Return [x, y] of the center of cell containing provided text 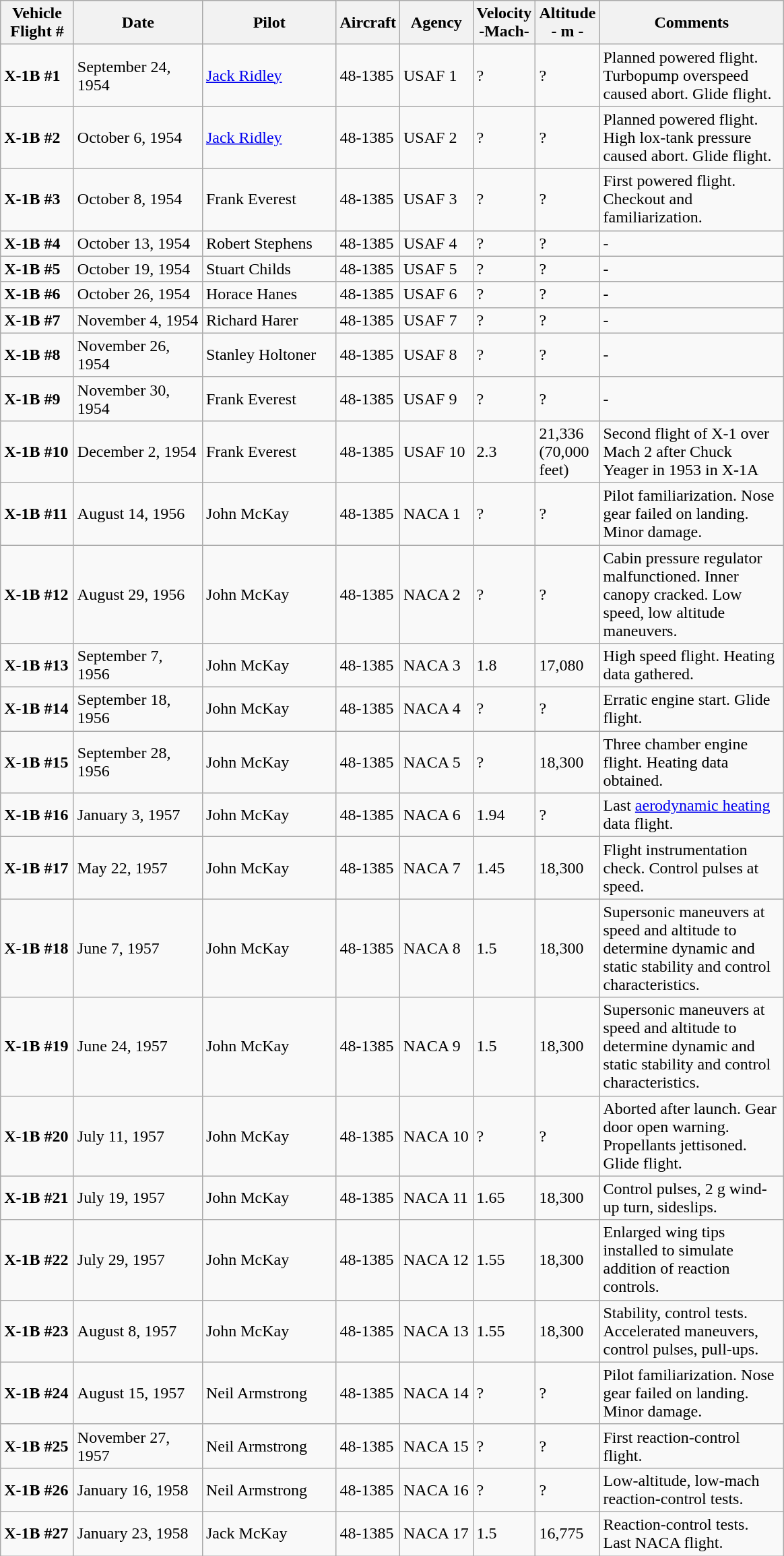
October 6, 1954 [137, 137]
X-1B #4 [38, 243]
NACA 2 [436, 594]
NACA 6 [436, 815]
X-1B #16 [38, 815]
X-1B #21 [38, 1198]
X-1B #19 [38, 1047]
USAF 6 [436, 294]
X-1B #1 [38, 75]
USAF 9 [436, 399]
July 29, 1957 [137, 1260]
NACA 17 [436, 1534]
July 11, 1957 [137, 1136]
Second flight of X-1 over Mach 2 after Chuck Yeager in 1953 in X-1A [692, 452]
Planned powered flight. Turbopump overspeed caused abort. Glide flight. [692, 75]
NACA 9 [436, 1047]
January 3, 1957 [137, 815]
October 13, 1954 [137, 243]
Altitude- m - [567, 23]
NACA 16 [436, 1489]
Date [137, 23]
X-1B #17 [38, 868]
X-1B #7 [38, 320]
NACA 15 [436, 1446]
USAF 4 [436, 243]
NACA 1 [436, 514]
X-1B #26 [38, 1489]
USAF 1 [436, 75]
X-1B #24 [38, 1393]
First powered flight. Checkout and familiarization. [692, 199]
Cabin pressure regulator malfunctioned. Inner canopy cracked. Low speed, low altitude maneuvers. [692, 594]
NACA 8 [436, 948]
May 22, 1957 [137, 868]
X-1B #15 [38, 762]
USAF 5 [436, 269]
Low-altitude, low-mach reaction-control tests. [692, 1489]
September 7, 1956 [137, 666]
X-1B #10 [38, 452]
USAF 2 [436, 137]
June 7, 1957 [137, 948]
Flight instrumentation check. Control pulses at speed. [692, 868]
Robert Stephens [269, 243]
X-1B #14 [38, 709]
January 16, 1958 [137, 1489]
Agency [436, 23]
June 24, 1957 [137, 1047]
NACA 12 [436, 1260]
August 29, 1956 [137, 594]
Richard Harer [269, 320]
Pilot [269, 23]
November 26, 1954 [137, 354]
1.8 [504, 666]
X-1B #27 [38, 1534]
USAF 7 [436, 320]
October 8, 1954 [137, 199]
November 27, 1957 [137, 1446]
NACA 14 [436, 1393]
September 24, 1954 [137, 75]
First reaction-control flight. [692, 1446]
NACA 11 [436, 1198]
Erratic engine start. Glide flight. [692, 709]
1.94 [504, 815]
NACA 13 [436, 1331]
NACA 7 [436, 868]
USAF 10 [436, 452]
X-1B #8 [38, 354]
2.3 [504, 452]
July 19, 1957 [137, 1198]
August 8, 1957 [137, 1331]
Last aerodynamic heating data flight. [692, 815]
Velocity-Mach- [504, 23]
Planned powered flight. High lox-tank pressure caused abort. Glide flight. [692, 137]
X-1B #20 [38, 1136]
Enlarged wing tips installed to simulate addition of reaction controls. [692, 1260]
X-1B #5 [38, 269]
X-1B #9 [38, 399]
Reaction-control tests. Last NACA flight. [692, 1534]
VehicleFlight # [38, 23]
NACA 5 [436, 762]
21,336 (70,000 feet) [567, 452]
Comments [692, 23]
17,080 [567, 666]
November 30, 1954 [137, 399]
Stuart Childs [269, 269]
December 2, 1954 [137, 452]
Horace Hanes [269, 294]
August 15, 1957 [137, 1393]
September 28, 1956 [137, 762]
September 18, 1956 [137, 709]
16,775 [567, 1534]
October 26, 1954 [137, 294]
1.45 [504, 868]
X-1B #13 [38, 666]
X-1B #25 [38, 1446]
NACA 4 [436, 709]
USAF 3 [436, 199]
Aborted after launch. Gear door open warning. Propellants jettisoned. Glide flight. [692, 1136]
X-1B #12 [38, 594]
November 4, 1954 [137, 320]
Aircraft [368, 23]
January 23, 1958 [137, 1534]
Stanley Holtoner [269, 354]
X-1B #11 [38, 514]
USAF 8 [436, 354]
Three chamber engine flight. Heating data obtained. [692, 762]
Stability, control tests. Accelerated maneuvers, control pulses, pull-ups. [692, 1331]
Control pulses, 2 g wind-up turn, sideslips. [692, 1198]
Jack McKay [269, 1534]
August 14, 1956 [137, 514]
1.65 [504, 1198]
X-1B #23 [38, 1331]
X-1B #6 [38, 294]
NACA 3 [436, 666]
NACA 10 [436, 1136]
X-1B #2 [38, 137]
October 19, 1954 [137, 269]
X-1B #3 [38, 199]
X-1B #18 [38, 948]
High speed flight. Heating data gathered. [692, 666]
X-1B #22 [38, 1260]
